Return [x, y] of the center of cell containing provided text 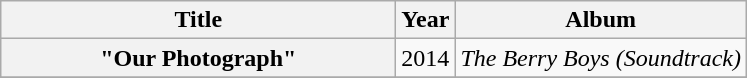
Album [601, 20]
2014 [426, 58]
Year [426, 20]
The Berry Boys (Soundtrack) [601, 58]
"Our Photograph" [198, 58]
Title [198, 20]
